Detect which cell encompasses the target text, then output its (x, y) center coordinate. 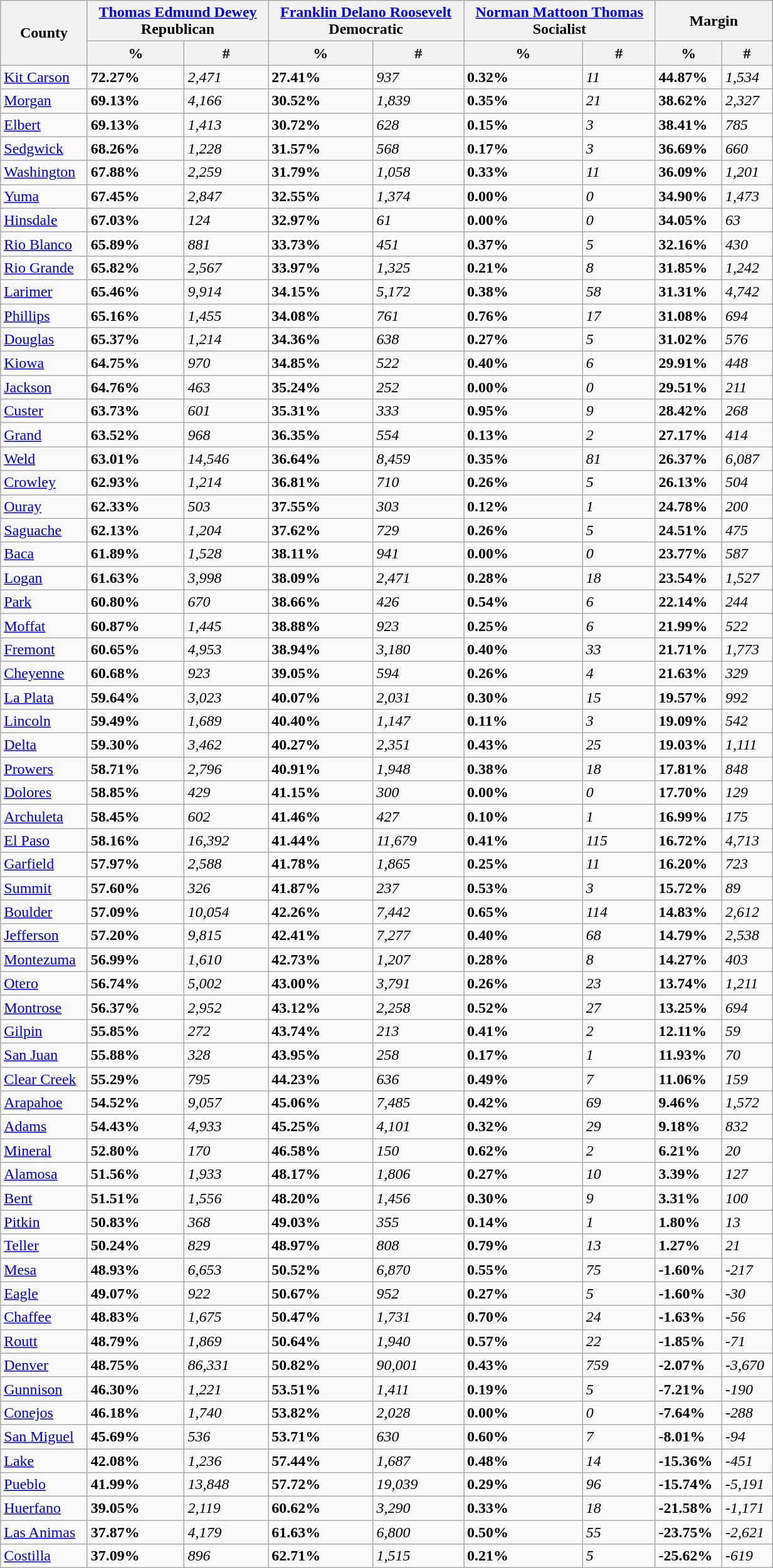
58.16% (135, 840)
48.83% (135, 1317)
36.69% (688, 149)
4,953 (226, 649)
36.09% (688, 172)
38.66% (321, 602)
56.74% (135, 983)
1.80% (688, 1222)
62.71% (321, 1556)
72.27% (135, 77)
19.03% (688, 745)
328 (226, 1055)
Huerfano (44, 1508)
1,242 (747, 268)
50.82% (321, 1365)
57.97% (135, 864)
51.51% (135, 1198)
Pitkin (44, 1222)
-8.01% (688, 1436)
-190 (747, 1389)
3,998 (226, 578)
0.14% (523, 1222)
Routt (44, 1341)
414 (747, 435)
Summit (44, 888)
9,815 (226, 936)
1,221 (226, 1389)
41.44% (321, 840)
31.79% (321, 172)
-94 (747, 1436)
16.99% (688, 817)
Logan (44, 578)
463 (226, 387)
46.18% (135, 1413)
Dolores (44, 793)
115 (619, 840)
37.09% (135, 1556)
Ouray (44, 506)
38.94% (321, 649)
Pueblo (44, 1485)
53.82% (321, 1413)
1,556 (226, 1198)
1,689 (226, 721)
1,948 (419, 769)
35.24% (321, 387)
542 (747, 721)
Jackson (44, 387)
62.93% (135, 483)
1,455 (226, 315)
Eagle (44, 1294)
9.18% (688, 1127)
0.10% (523, 817)
86,331 (226, 1365)
0.13% (523, 435)
50.83% (135, 1222)
49.07% (135, 1294)
34.90% (688, 196)
20 (747, 1151)
81 (619, 459)
2,567 (226, 268)
-3,670 (747, 1365)
0.12% (523, 506)
45.69% (135, 1436)
60.65% (135, 649)
64.76% (135, 387)
503 (226, 506)
25 (619, 745)
Cheyenne (44, 673)
21.71% (688, 649)
33 (619, 649)
67.88% (135, 172)
61.89% (135, 554)
Thomas Edmund DeweyRepublican (177, 21)
60.68% (135, 673)
51.56% (135, 1174)
41.78% (321, 864)
2,612 (747, 912)
50.47% (321, 1317)
0.79% (523, 1246)
29.51% (688, 387)
31.57% (321, 149)
4,166 (226, 101)
2,119 (226, 1508)
429 (226, 793)
536 (226, 1436)
22.14% (688, 602)
49.03% (321, 1222)
41.15% (321, 793)
44.87% (688, 77)
40.07% (321, 698)
43.00% (321, 983)
17 (619, 315)
Hinsdale (44, 220)
San Juan (44, 1055)
96 (619, 1485)
56.37% (135, 1007)
31.31% (688, 291)
37.55% (321, 506)
0.60% (523, 1436)
31.02% (688, 340)
Alamosa (44, 1174)
13,848 (226, 1485)
Boulder (44, 912)
13.25% (688, 1007)
Otero (44, 983)
14,546 (226, 459)
244 (747, 602)
3.31% (688, 1198)
28.42% (688, 411)
8,459 (419, 459)
59.30% (135, 745)
Jefferson (44, 936)
Costilla (44, 1556)
0.53% (523, 888)
38.11% (321, 554)
1,211 (747, 983)
785 (747, 125)
150 (419, 1151)
23.54% (688, 578)
6.21% (688, 1151)
11.06% (688, 1079)
403 (747, 959)
63.52% (135, 435)
Mineral (44, 1151)
326 (226, 888)
268 (747, 411)
32.97% (321, 220)
48.75% (135, 1365)
100 (747, 1198)
Mesa (44, 1270)
2,258 (419, 1007)
2,796 (226, 769)
15.72% (688, 888)
-7.21% (688, 1389)
34.08% (321, 315)
41.99% (135, 1485)
258 (419, 1055)
594 (419, 673)
968 (226, 435)
70 (747, 1055)
1,111 (747, 745)
5,172 (419, 291)
Las Animas (44, 1532)
40.27% (321, 745)
5,002 (226, 983)
0.50% (523, 1532)
55.85% (135, 1031)
Garfield (44, 864)
29.91% (688, 363)
14.79% (688, 936)
Montrose (44, 1007)
24 (619, 1317)
57.72% (321, 1485)
4,742 (747, 291)
333 (419, 411)
Grand (44, 435)
303 (419, 506)
Adams (44, 1127)
Washington (44, 172)
42.26% (321, 912)
-288 (747, 1413)
729 (419, 530)
159 (747, 1079)
65.89% (135, 244)
Prowers (44, 769)
Phillips (44, 315)
114 (619, 912)
Morgan (44, 101)
451 (419, 244)
3,290 (419, 1508)
1,413 (226, 125)
Lake (44, 1461)
237 (419, 888)
55 (619, 1532)
19.57% (688, 698)
759 (619, 1365)
-21.58% (688, 1508)
475 (747, 530)
1,869 (226, 1341)
-23.75% (688, 1532)
23 (619, 983)
1,933 (226, 1174)
602 (226, 817)
Franklin Delano RooseveltDemocratic (366, 21)
32.16% (688, 244)
48.93% (135, 1270)
48.97% (321, 1246)
0.19% (523, 1389)
1,411 (419, 1389)
-5,191 (747, 1485)
50.64% (321, 1341)
43.95% (321, 1055)
952 (419, 1294)
896 (226, 1556)
10,054 (226, 912)
795 (226, 1079)
0.65% (523, 912)
14 (619, 1461)
941 (419, 554)
2,327 (747, 101)
587 (747, 554)
10 (619, 1174)
57.44% (321, 1461)
2,588 (226, 864)
63.73% (135, 411)
1,445 (226, 625)
200 (747, 506)
448 (747, 363)
0.70% (523, 1317)
1,740 (226, 1413)
Margin (713, 21)
2,952 (226, 1007)
3,462 (226, 745)
41.46% (321, 817)
48.17% (321, 1174)
1,839 (419, 101)
58.71% (135, 769)
Denver (44, 1365)
4,101 (419, 1127)
808 (419, 1246)
1,675 (226, 1317)
1,731 (419, 1317)
County (44, 33)
Park (44, 602)
16.20% (688, 864)
17.81% (688, 769)
601 (226, 411)
1,456 (419, 1198)
26.13% (688, 483)
Yuma (44, 196)
Sedgwick (44, 149)
43.12% (321, 1007)
40.40% (321, 721)
21.99% (688, 625)
6,087 (747, 459)
1,610 (226, 959)
45.06% (321, 1103)
37.62% (321, 530)
55.29% (135, 1079)
368 (226, 1222)
27.17% (688, 435)
124 (226, 220)
3,180 (419, 649)
1,147 (419, 721)
723 (747, 864)
48.20% (321, 1198)
Saguache (44, 530)
0.76% (523, 315)
1,865 (419, 864)
630 (419, 1436)
42.08% (135, 1461)
7,277 (419, 936)
0.52% (523, 1007)
Conejos (44, 1413)
42.41% (321, 936)
63 (747, 220)
355 (419, 1222)
1,204 (226, 530)
65.16% (135, 315)
89 (747, 888)
937 (419, 77)
4,713 (747, 840)
0.62% (523, 1151)
-15.74% (688, 1485)
53.71% (321, 1436)
329 (747, 673)
Kiowa (44, 363)
75 (619, 1270)
1,773 (747, 649)
636 (419, 1079)
Elbert (44, 125)
15 (619, 698)
568 (419, 149)
57.20% (135, 936)
16,392 (226, 840)
36.64% (321, 459)
992 (747, 698)
Clear Creek (44, 1079)
33.73% (321, 244)
34.85% (321, 363)
Chaffee (44, 1317)
42.73% (321, 959)
56.99% (135, 959)
175 (747, 817)
1,528 (226, 554)
Gunnison (44, 1389)
0.95% (523, 411)
21.63% (688, 673)
68.26% (135, 149)
65.82% (135, 268)
1,201 (747, 172)
Delta (44, 745)
60.62% (321, 1508)
Fremont (44, 649)
37.87% (135, 1532)
-71 (747, 1341)
11,679 (419, 840)
9.46% (688, 1103)
-1.63% (688, 1317)
58.45% (135, 817)
19.09% (688, 721)
Archuleta (44, 817)
0.55% (523, 1270)
43.74% (321, 1031)
0.11% (523, 721)
Gilpin (44, 1031)
638 (419, 340)
60.87% (135, 625)
68 (619, 936)
6,800 (419, 1532)
1,515 (419, 1556)
53.51% (321, 1389)
17.70% (688, 793)
67.03% (135, 220)
24.51% (688, 530)
-2.07% (688, 1365)
52.80% (135, 1151)
31.85% (688, 268)
670 (226, 602)
6,653 (226, 1270)
Baca (44, 554)
2,538 (747, 936)
30.72% (321, 125)
Weld (44, 459)
-7.64% (688, 1413)
170 (226, 1151)
65.37% (135, 340)
46.58% (321, 1151)
0.29% (523, 1485)
38.09% (321, 578)
38.41% (688, 125)
41.87% (321, 888)
44.23% (321, 1079)
34.05% (688, 220)
832 (747, 1127)
50.52% (321, 1270)
36.35% (321, 435)
64.75% (135, 363)
Moffat (44, 625)
13.74% (688, 983)
848 (747, 769)
427 (419, 817)
1,940 (419, 1341)
4 (619, 673)
576 (747, 340)
1,207 (419, 959)
63.01% (135, 459)
7,442 (419, 912)
2,259 (226, 172)
761 (419, 315)
48.79% (135, 1341)
San Miguel (44, 1436)
1,527 (747, 578)
36.81% (321, 483)
46.30% (135, 1389)
Rio Grande (44, 268)
58.85% (135, 793)
1,534 (747, 77)
2,351 (419, 745)
50.24% (135, 1246)
34.15% (321, 291)
628 (419, 125)
Rio Blanco (44, 244)
38.88% (321, 625)
-30 (747, 1294)
9,057 (226, 1103)
12.11% (688, 1031)
3,023 (226, 698)
22 (619, 1341)
38.62% (688, 101)
24.78% (688, 506)
0.42% (523, 1103)
4,179 (226, 1532)
0.54% (523, 602)
1.27% (688, 1246)
1,806 (419, 1174)
Montezuma (44, 959)
6,870 (419, 1270)
33.97% (321, 268)
31.08% (688, 315)
62.13% (135, 530)
35.31% (321, 411)
Kit Carson (44, 77)
55.88% (135, 1055)
-1,171 (747, 1508)
34.36% (321, 340)
0.37% (523, 244)
Custer (44, 411)
9,914 (226, 291)
710 (419, 483)
829 (226, 1246)
1,687 (419, 1461)
27.41% (321, 77)
45.25% (321, 1127)
Bent (44, 1198)
2,031 (419, 698)
32.55% (321, 196)
62.33% (135, 506)
4,933 (226, 1127)
23.77% (688, 554)
554 (419, 435)
19,039 (419, 1485)
Douglas (44, 340)
Teller (44, 1246)
26.37% (688, 459)
-56 (747, 1317)
El Paso (44, 840)
Crowley (44, 483)
3.39% (688, 1174)
1,325 (419, 268)
14.27% (688, 959)
61 (419, 220)
0.57% (523, 1341)
922 (226, 1294)
1,572 (747, 1103)
430 (747, 244)
2,847 (226, 196)
Arapahoe (44, 1103)
-25.62% (688, 1556)
970 (226, 363)
59.64% (135, 698)
1,228 (226, 149)
Lincoln (44, 721)
2,028 (419, 1413)
65.46% (135, 291)
40.91% (321, 769)
1,473 (747, 196)
213 (419, 1031)
Larimer (44, 291)
252 (419, 387)
54.43% (135, 1127)
-217 (747, 1270)
29 (619, 1127)
3,791 (419, 983)
-619 (747, 1556)
300 (419, 793)
-15.36% (688, 1461)
27 (619, 1007)
129 (747, 793)
La Plata (44, 698)
59 (747, 1031)
11.93% (688, 1055)
504 (747, 483)
660 (747, 149)
1,374 (419, 196)
16.72% (688, 840)
57.09% (135, 912)
-2,621 (747, 1532)
1,236 (226, 1461)
0.49% (523, 1079)
90,001 (419, 1365)
58 (619, 291)
60.80% (135, 602)
-451 (747, 1461)
0.15% (523, 125)
7,485 (419, 1103)
59.49% (135, 721)
426 (419, 602)
127 (747, 1174)
1,058 (419, 172)
272 (226, 1031)
67.45% (135, 196)
54.52% (135, 1103)
30.52% (321, 101)
211 (747, 387)
881 (226, 244)
Norman Mattoon ThomasSocialist (559, 21)
14.83% (688, 912)
0.48% (523, 1461)
57.60% (135, 888)
69 (619, 1103)
50.67% (321, 1294)
-1.85% (688, 1341)
